Determine the [X, Y] coordinate at the center of the cell enclosing the given text.  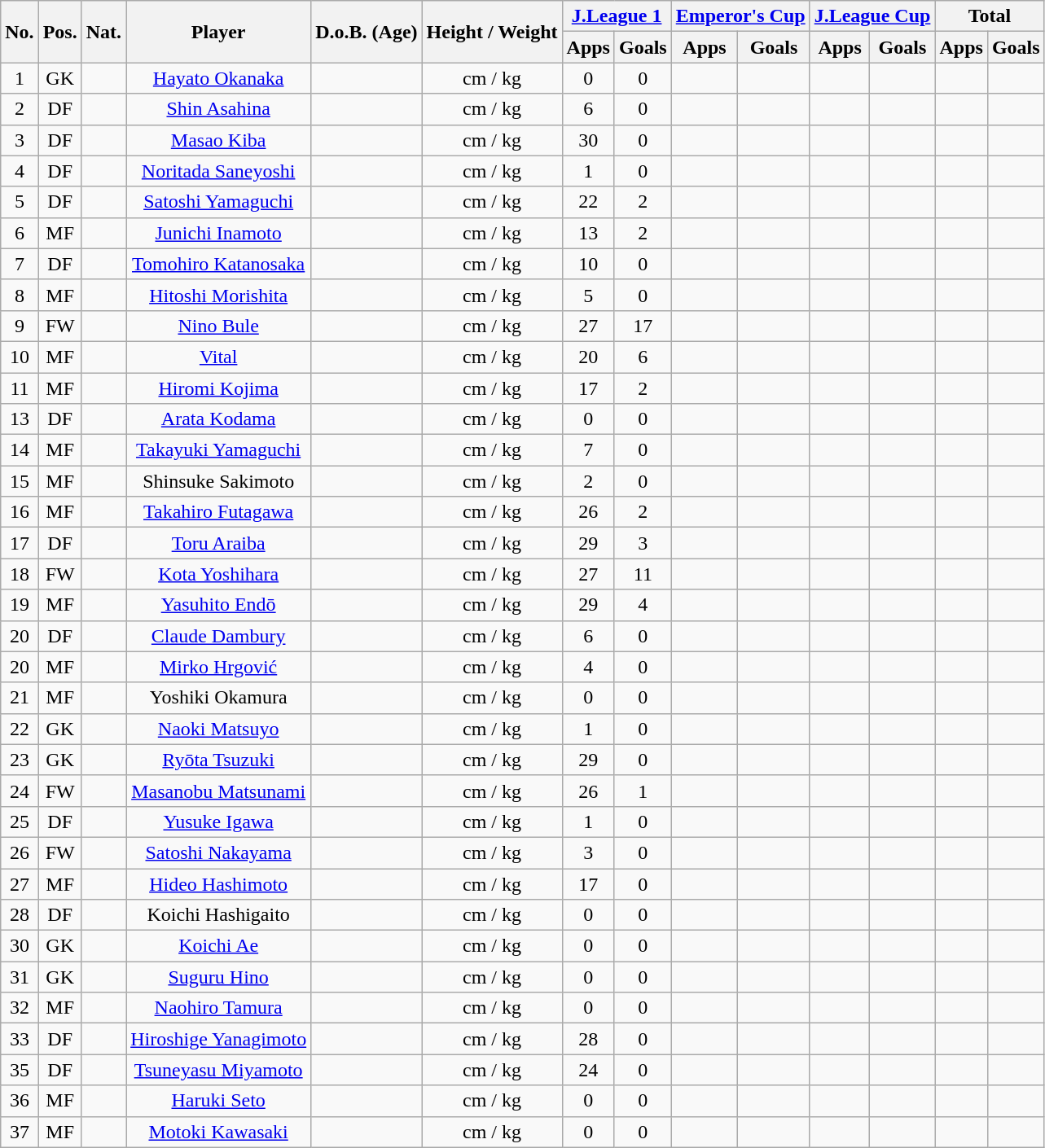
36 [20, 1101]
Mirko Hrgović [218, 667]
15 [20, 481]
Player [218, 32]
37 [20, 1132]
Emperor's Cup [740, 16]
Yoshiki Okamura [218, 698]
J.League 1 [617, 16]
9 [20, 326]
Claude Dambury [218, 636]
Suguru Hino [218, 977]
Takayuki Yamaguchi [218, 450]
Takahiro Futagawa [218, 512]
Yasuhito Endō [218, 605]
Motoki Kawasaki [218, 1132]
32 [20, 1008]
16 [20, 512]
No. [20, 32]
Satoshi Nakayama [218, 852]
Vital [218, 357]
21 [20, 698]
Hiroshige Yanagimoto [218, 1039]
23 [20, 760]
Yusuke Igawa [218, 822]
Arata Kodama [218, 419]
Naohiro Tamura [218, 1008]
Masao Kiba [218, 140]
Noritada Saneyoshi [218, 171]
Masanobu Matsunami [218, 791]
Tsuneyasu Miyamoto [218, 1070]
Shinsuke Sakimoto [218, 481]
Hayato Okanaka [218, 78]
Nat. [103, 32]
Junichi Inamoto [218, 233]
18 [20, 574]
Toru Araiba [218, 543]
Koichi Ae [218, 946]
Tomohiro Katanosaka [218, 264]
Height / Weight [492, 32]
J.League Cup [872, 16]
Hitoshi Morishita [218, 295]
Satoshi Yamaguchi [218, 202]
Kota Yoshihara [218, 574]
8 [20, 295]
D.o.B. (Age) [367, 32]
Hideo Hashimoto [218, 883]
Pos. [60, 32]
Haruki Seto [218, 1101]
25 [20, 822]
19 [20, 605]
Naoki Matsuyo [218, 729]
Hiromi Kojima [218, 388]
33 [20, 1039]
35 [20, 1070]
Ryōta Tsuzuki [218, 760]
Shin Asahina [218, 109]
31 [20, 977]
Total [990, 16]
Koichi Hashigaito [218, 915]
14 [20, 450]
Nino Bule [218, 326]
